Pinpoint the cell where the given text exists, returning its (x, y) midpoint coordinate. 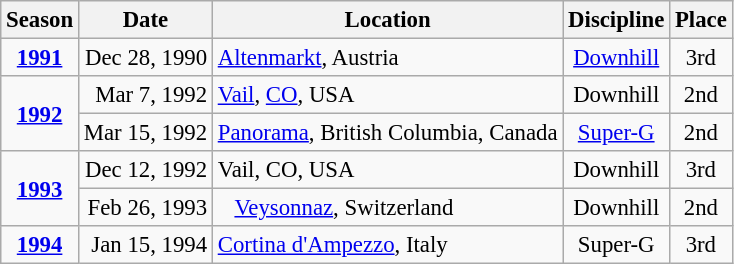
1991 (40, 58)
Dec 28, 1990 (145, 58)
Location (387, 20)
Mar 15, 1992 (145, 133)
Season (40, 20)
Discipline (616, 20)
Cortina d'Ampezzo, Italy (387, 245)
1992 (40, 114)
Mar 7, 1992 (145, 95)
Altenmarkt, Austria (387, 58)
Veysonnaz, Switzerland (387, 208)
Date (145, 20)
Jan 15, 1994 (145, 245)
1993 (40, 188)
Dec 12, 1992 (145, 170)
Feb 26, 1993 (145, 208)
Place (701, 20)
1994 (40, 245)
Panorama, British Columbia, Canada (387, 133)
